Search for the cell housing the specified text and yield its [x, y] center coordinate. 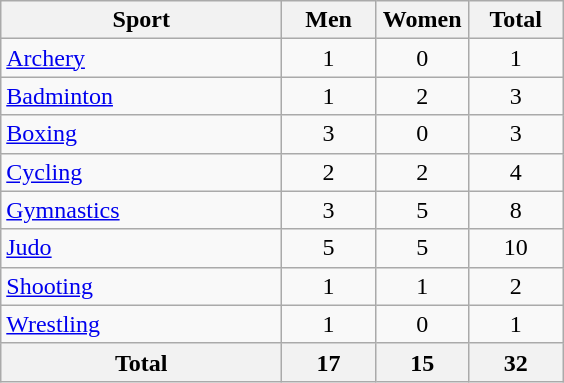
Cycling [142, 172]
Boxing [142, 134]
Archery [142, 58]
Men [329, 20]
Gymnastics [142, 210]
Women [422, 20]
Wrestling [142, 324]
4 [516, 172]
17 [329, 362]
Badminton [142, 96]
Sport [142, 20]
32 [516, 362]
10 [516, 248]
Judo [142, 248]
15 [422, 362]
8 [516, 210]
Shooting [142, 286]
